Capture the cell that displays the provided text and extract its (X, Y) central coordinate. 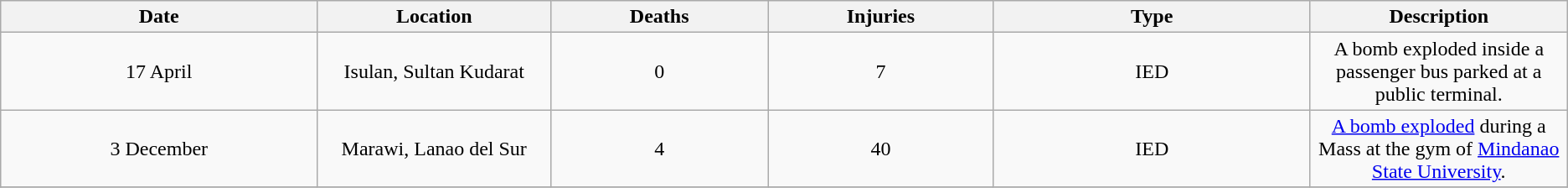
Date (159, 17)
7 (881, 71)
A bomb exploded inside a passenger bus parked at a public terminal. (1439, 71)
0 (660, 71)
3 December (159, 149)
40 (881, 149)
Location (434, 17)
Type (1152, 17)
A bomb exploded during a Mass at the gym of Mindanao State University. (1439, 149)
Isulan, Sultan Kudarat (434, 71)
Description (1439, 17)
Injuries (881, 17)
Marawi, Lanao del Sur (434, 149)
4 (660, 149)
Deaths (660, 17)
17 April (159, 71)
